For the text-containing cell, return its midpoint in (x, y) coordinate format. 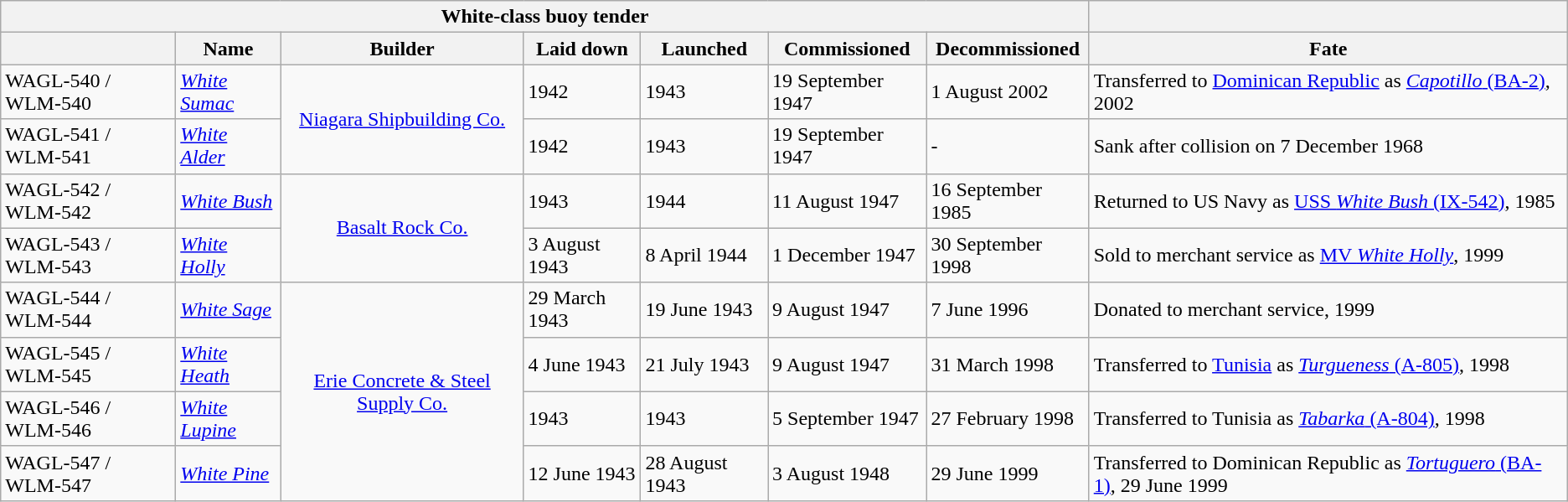
WAGL-544 / WLM-544 (89, 310)
Transferred to Tunisia as Turgueness (A-805), 1998 (1328, 364)
1 August 2002 (1008, 92)
Commissioned (848, 49)
Basalt Rock Co. (402, 228)
Name (228, 49)
WAGL-541 / WLM-541 (89, 146)
WAGL-540 / WLM-540 (89, 92)
WAGL-546 / WLM-546 (89, 419)
19 June 1943 (704, 310)
WAGL-542 / WLM-542 (89, 201)
White Pine (228, 473)
3 August 1943 (582, 255)
31 March 1998 (1008, 364)
1 December 1947 (848, 255)
Laid down (582, 49)
1944 (704, 201)
Transferred to Dominican Republic as Tortuguero (BA-1), 29 June 1999 (1328, 473)
Launched (704, 49)
12 June 1943 (582, 473)
Transferred to Tunisia as Tabarka (A-804), 1998 (1328, 419)
8 April 1944 (704, 255)
21 July 1943 (704, 364)
White Heath (228, 364)
29 June 1999 (1008, 473)
White Holly (228, 255)
Decommissioned (1008, 49)
White Bush (228, 201)
Builder (402, 49)
Erie Concrete & Steel Supply Co. (402, 391)
- (1008, 146)
11 August 1947 (848, 201)
Fate (1328, 49)
White-class buoy tender (544, 17)
Transferred to Dominican Republic as Capotillo (BA-2), 2002 (1328, 92)
WAGL-545 / WLM-545 (89, 364)
27 February 1998 (1008, 419)
30 September 1998 (1008, 255)
White Alder (228, 146)
4 June 1943 (582, 364)
29 March 1943 (582, 310)
Niagara Shipbuilding Co. (402, 119)
Sold to merchant service as MV White Holly, 1999 (1328, 255)
5 September 1947 (848, 419)
28 August 1943 (704, 473)
WAGL-547 / WLM-547 (89, 473)
White Lupine (228, 419)
3 August 1948 (848, 473)
WAGL-543 / WLM-543 (89, 255)
Donated to merchant service, 1999 (1328, 310)
16 September 1985 (1008, 201)
7 June 1996 (1008, 310)
White Sage (228, 310)
Returned to US Navy as USS White Bush (IX-542), 1985 (1328, 201)
White Sumac (228, 92)
Sank after collision on 7 December 1968 (1328, 146)
